For the text-containing cell, return its midpoint in (x, y) coordinate format. 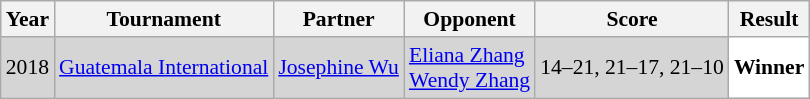
Partner (338, 19)
2018 (28, 68)
14–21, 21–17, 21–10 (632, 68)
Score (632, 19)
Eliana Zhang Wendy Zhang (470, 68)
Josephine Wu (338, 68)
Result (770, 19)
Year (28, 19)
Tournament (164, 19)
Opponent (470, 19)
Guatemala International (164, 68)
Winner (770, 68)
